Provide the [X, Y] coordinate of the cell's center where the given text is located.  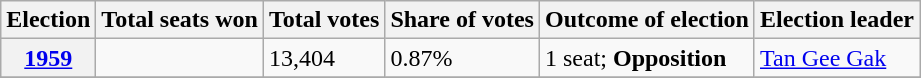
Outcome of election [646, 20]
1 seat; Opposition [646, 58]
Election leader [836, 20]
13,404 [324, 58]
Tan Gee Gak [836, 58]
Election [48, 20]
Total seats won [180, 20]
Total votes [324, 20]
Share of votes [462, 20]
1959 [48, 58]
0.87% [462, 58]
